Pinpoint the cell where the given text exists, returning its [x, y] midpoint coordinate. 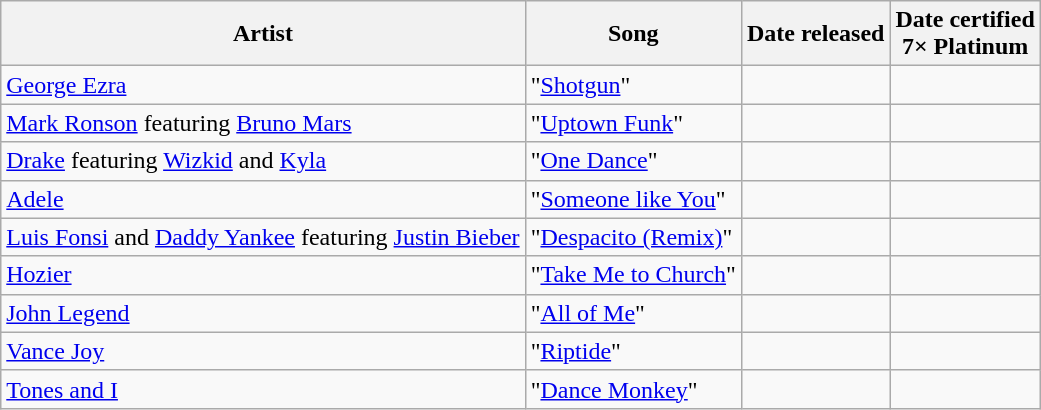
Date certified7× Platinum [965, 34]
Luis Fonsi and Daddy Yankee featuring Justin Bieber [263, 237]
Adele [263, 199]
John Legend [263, 313]
"All of Me" [633, 313]
George Ezra [263, 85]
Vance Joy [263, 351]
"Dance Monkey" [633, 389]
Mark Ronson featuring Bruno Mars [263, 123]
Tones and I [263, 389]
"Despacito (Remix)" [633, 237]
"Riptide" [633, 351]
Date released [816, 34]
Hozier [263, 275]
"One Dance" [633, 161]
Song [633, 34]
"Shotgun" [633, 85]
"Someone like You" [633, 199]
Artist [263, 34]
Drake featuring Wizkid and Kyla [263, 161]
"Uptown Funk" [633, 123]
"Take Me to Church" [633, 275]
